Find where the given text appears and provide that cell's center as [X, Y] coordinate. 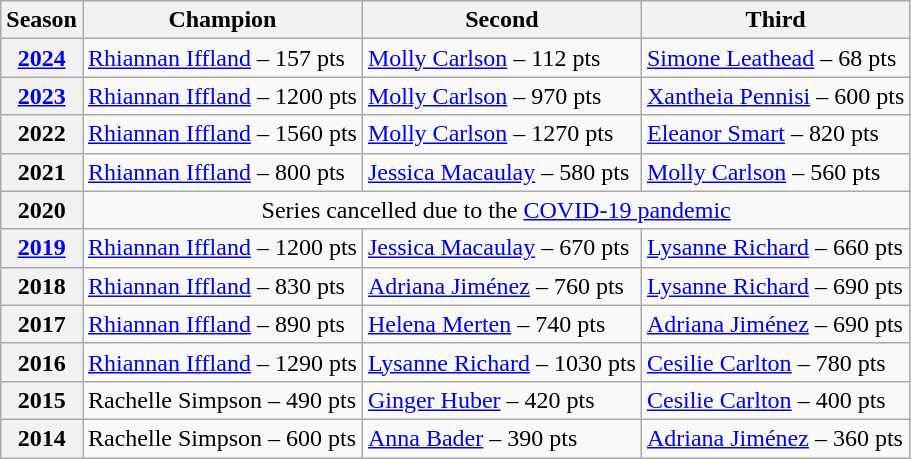
Adriana Jiménez – 360 pts [775, 438]
Jessica Macaulay – 670 pts [502, 248]
Rachelle Simpson – 490 pts [222, 400]
Rhiannan Iffland – 800 pts [222, 172]
Helena Merten – 740 pts [502, 324]
2017 [42, 324]
2022 [42, 134]
Molly Carlson – 560 pts [775, 172]
Lysanne Richard – 1030 pts [502, 362]
Lysanne Richard – 690 pts [775, 286]
Jessica Macaulay – 580 pts [502, 172]
Series cancelled due to the COVID-19 pandemic [496, 210]
Cesilie Carlton – 400 pts [775, 400]
Second [502, 20]
Cesilie Carlton – 780 pts [775, 362]
Molly Carlson – 1270 pts [502, 134]
2024 [42, 58]
Xantheia Pennisi – 600 pts [775, 96]
Simone Leathead – 68 pts [775, 58]
Rhiannan Iffland – 890 pts [222, 324]
Rhiannan Iffland – 1290 pts [222, 362]
Rachelle Simpson – 600 pts [222, 438]
2023 [42, 96]
2016 [42, 362]
Adriana Jiménez – 760 pts [502, 286]
Rhiannan Iffland – 1560 pts [222, 134]
Rhiannan Iffland – 830 pts [222, 286]
Anna Bader – 390 pts [502, 438]
Third [775, 20]
2018 [42, 286]
Rhiannan Iffland – 157 pts [222, 58]
Molly Carlson – 112 pts [502, 58]
Champion [222, 20]
2020 [42, 210]
Ginger Huber – 420 pts [502, 400]
2014 [42, 438]
2019 [42, 248]
Adriana Jiménez – 690 pts [775, 324]
Eleanor Smart – 820 pts [775, 134]
2021 [42, 172]
Molly Carlson – 970 pts [502, 96]
Lysanne Richard – 660 pts [775, 248]
Season [42, 20]
2015 [42, 400]
